Pinpoint the cell where the given text exists, returning its (X, Y) midpoint coordinate. 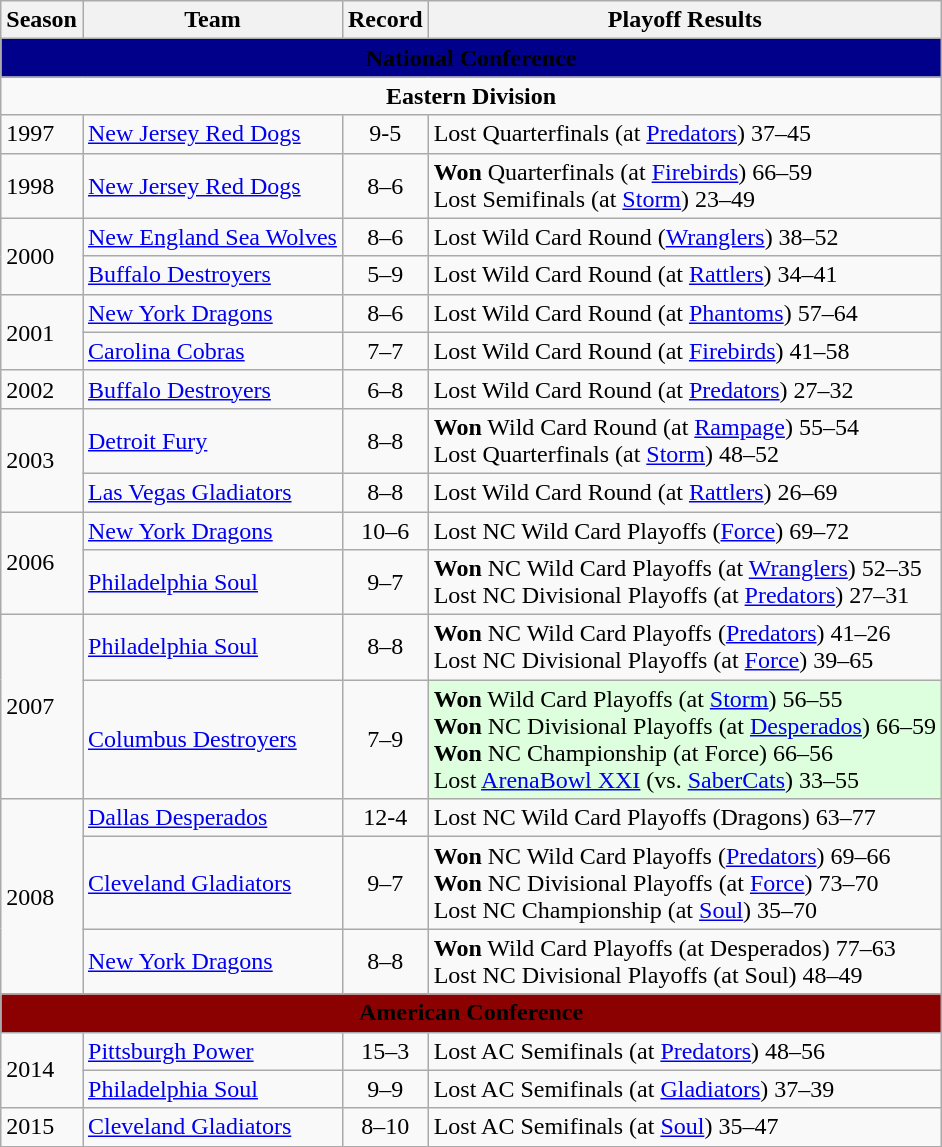
1997 (42, 134)
New England Sea Wolves (212, 237)
Lost Wild Card Round (at Rattlers) 26–69 (684, 492)
2001 (42, 332)
2008 (42, 896)
Won NC Wild Card Playoffs (at Wranglers) 52–35 Lost NC Divisional Playoffs (at Predators) 27–31 (684, 582)
Won Wild Card Playoffs (at Desperados) 77–63Lost NC Divisional Playoffs (at Soul) 48–49 (684, 962)
Pittsburgh Power (212, 1051)
Las Vegas Gladiators (212, 492)
Columbus Destroyers (212, 740)
Lost Wild Card Round (at Predators) 27–32 (684, 389)
Lost NC Wild Card Playoffs (Dragons) 63–77 (684, 818)
2000 (42, 256)
2015 (42, 1127)
Won Wild Card Round (at Rampage) 55–54 Lost Quarterfinals (at Storm) 48–52 (684, 440)
Team (212, 20)
2002 (42, 389)
9–9 (385, 1089)
12-4 (385, 818)
1998 (42, 186)
6–8 (385, 389)
10–6 (385, 531)
Playoff Results (684, 20)
American Conference (472, 1013)
Lost Quarterfinals (at Predators) 37–45 (684, 134)
Season (42, 20)
Eastern Division (472, 96)
Dallas Desperados (212, 818)
2014 (42, 1070)
9-5 (385, 134)
Lost Wild Card Round (at Rattlers) 34–41 (684, 275)
2007 (42, 707)
7–7 (385, 351)
2003 (42, 460)
Lost Wild Card Round (Wranglers) 38–52 (684, 237)
2006 (42, 564)
Lost Wild Card Round (at Phantoms) 57–64 (684, 313)
Detroit Fury (212, 440)
Lost AC Semifinals (at Gladiators) 37–39 (684, 1089)
National Conference (472, 58)
Lost AC Semifinals (at Soul) 35–47 (684, 1127)
7–9 (385, 740)
Record (385, 20)
Lost Wild Card Round (at Firebirds) 41–58 (684, 351)
Lost AC Semifinals (at Predators) 48–56 (684, 1051)
8–10 (385, 1127)
Lost NC Wild Card Playoffs (Force) 69–72 (684, 531)
Won Quarterfinals (at Firebirds) 66–59Lost Semifinals (at Storm) 23–49 (684, 186)
5–9 (385, 275)
Won NC Wild Card Playoffs (Predators) 69–66 Won NC Divisional Playoffs (at Force) 73–70 Lost NC Championship (at Soul) 35–70 (684, 883)
Carolina Cobras (212, 351)
Won NC Wild Card Playoffs (Predators) 41–26Lost NC Divisional Playoffs (at Force) 39–65 (684, 648)
15–3 (385, 1051)
